Capture the cell that displays the provided text and extract its (x, y) central coordinate. 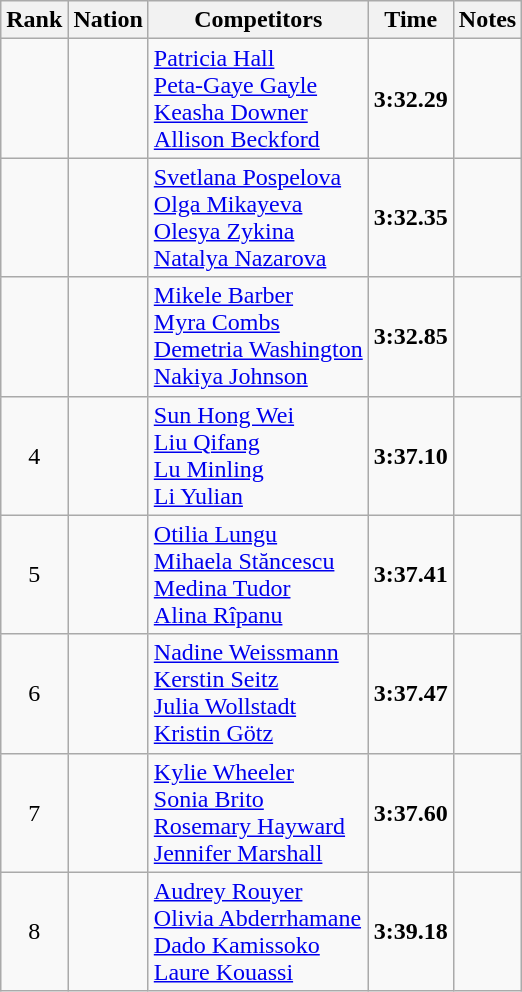
Nadine WeissmannKerstin SeitzJulia WollstadtKristin Götz (258, 694)
3:37.10 (410, 456)
3:37.60 (410, 812)
7 (34, 812)
6 (34, 694)
Competitors (258, 20)
Rank (34, 20)
Nation (108, 20)
8 (34, 932)
Time (410, 20)
5 (34, 574)
3:37.47 (410, 694)
Mikele BarberMyra CombsDemetria WashingtonNakiya Johnson (258, 336)
Sun Hong WeiLiu QifangLu MinlingLi Yulian (258, 456)
Kylie WheelerSonia BritoRosemary HaywardJennifer Marshall (258, 812)
Svetlana PospelovaOlga MikayevaOlesya ZykinaNatalya Nazarova (258, 218)
3:32.29 (410, 98)
Notes (487, 20)
4 (34, 456)
3:32.35 (410, 218)
Patricia HallPeta-Gaye GayleKeasha DownerAllison Beckford (258, 98)
3:32.85 (410, 336)
Audrey RouyerOlivia AbderrhamaneDado KamissokoLaure Kouassi (258, 932)
3:37.41 (410, 574)
3:39.18 (410, 932)
Otilia LunguMihaela StăncescuMedina TudorAlina Rîpanu (258, 574)
